Pinpoint the cell where the given text exists, returning its (x, y) midpoint coordinate. 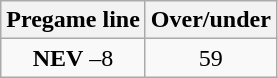
Pregame line (74, 20)
59 (210, 58)
NEV –8 (74, 58)
Over/under (210, 20)
